Find where the given text appears and provide that cell's center as (X, Y) coordinate. 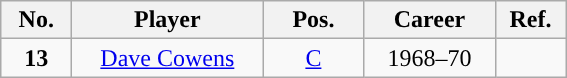
Dave Cowens (168, 58)
C (314, 58)
1968–70 (430, 58)
Ref. (530, 20)
Career (430, 20)
Player (168, 20)
No. (36, 20)
Pos. (314, 20)
13 (36, 58)
